Output the (x, y) coordinate of the center of the cell containing the given text.  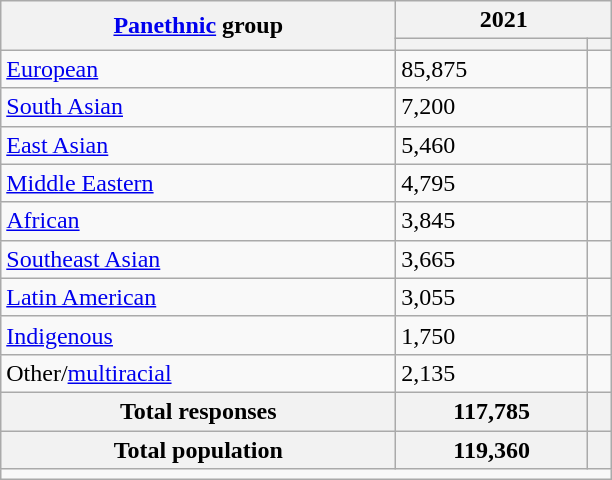
5,460 (492, 145)
2021 (504, 20)
Latin American (198, 297)
3,055 (492, 297)
3,845 (492, 221)
South Asian (198, 107)
3,665 (492, 259)
85,875 (492, 69)
Southeast Asian (198, 259)
Indigenous (198, 335)
Total population (198, 449)
Total responses (198, 411)
East Asian (198, 145)
Panethnic group (198, 26)
Middle Eastern (198, 183)
4,795 (492, 183)
European (198, 69)
Other/multiracial (198, 373)
7,200 (492, 107)
117,785 (492, 411)
1,750 (492, 335)
African (198, 221)
2,135 (492, 373)
119,360 (492, 449)
